Return the (X, Y) coordinate for the center point of the cell that contains the specified text.  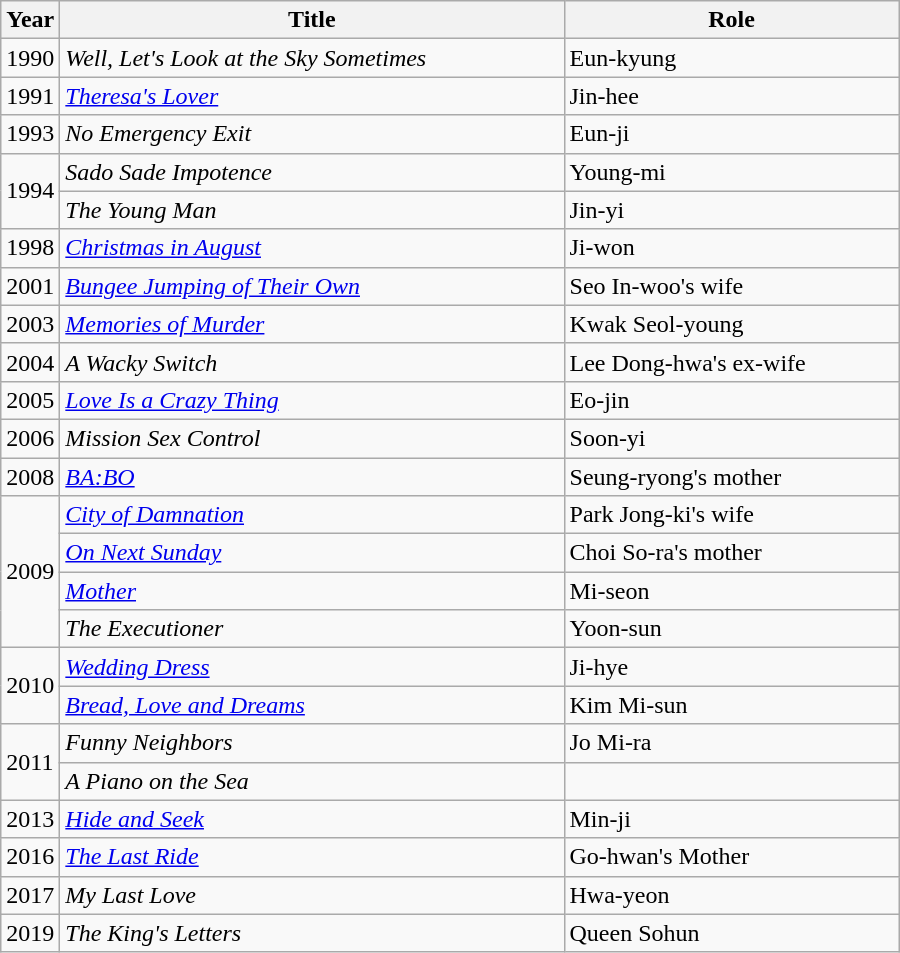
Min-ji (732, 819)
Ji-hye (732, 667)
Kim Mi-sun (732, 705)
Yoon-sun (732, 629)
2005 (30, 400)
Ji-won (732, 248)
My Last Love (312, 895)
Bread, Love and Dreams (312, 705)
1994 (30, 191)
On Next Sunday (312, 553)
2019 (30, 933)
Kwak Seol-young (732, 324)
Seo In-woo's wife (732, 286)
1991 (30, 96)
Title (312, 20)
2006 (30, 438)
1990 (30, 58)
Go-hwan's Mother (732, 857)
Jin-hee (732, 96)
Love Is a Crazy Thing (312, 400)
2001 (30, 286)
The Young Man (312, 210)
2017 (30, 895)
The Executioner (312, 629)
2013 (30, 819)
The Last Ride (312, 857)
Young-mi (732, 172)
A Piano on the Sea (312, 781)
Lee Dong-hwa's ex-wife (732, 362)
Park Jong-ki's wife (732, 515)
2010 (30, 686)
1998 (30, 248)
Memories of Murder (312, 324)
Theresa's Lover (312, 96)
Mission Sex Control (312, 438)
1993 (30, 134)
Well, Let's Look at the Sky Sometimes (312, 58)
2011 (30, 762)
Mother (312, 591)
Soon-yi (732, 438)
The King's Letters (312, 933)
Eo-jin (732, 400)
Year (30, 20)
Hwa-yeon (732, 895)
Wedding Dress (312, 667)
Christmas in August (312, 248)
Jin-yi (732, 210)
Jo Mi-ra (732, 743)
2008 (30, 477)
Mi-seon (732, 591)
A Wacky Switch (312, 362)
No Emergency Exit (312, 134)
Seung-ryong's mother (732, 477)
2016 (30, 857)
Hide and Seek (312, 819)
2004 (30, 362)
Queen Sohun (732, 933)
Role (732, 20)
2009 (30, 572)
City of Damnation (312, 515)
Eun-kyung (732, 58)
Bungee Jumping of Their Own (312, 286)
BA:BO (312, 477)
Choi So-ra's mother (732, 553)
Eun-ji (732, 134)
2003 (30, 324)
Sado Sade Impotence (312, 172)
Funny Neighbors (312, 743)
